Search for the cell housing the specified text and yield its (x, y) center coordinate. 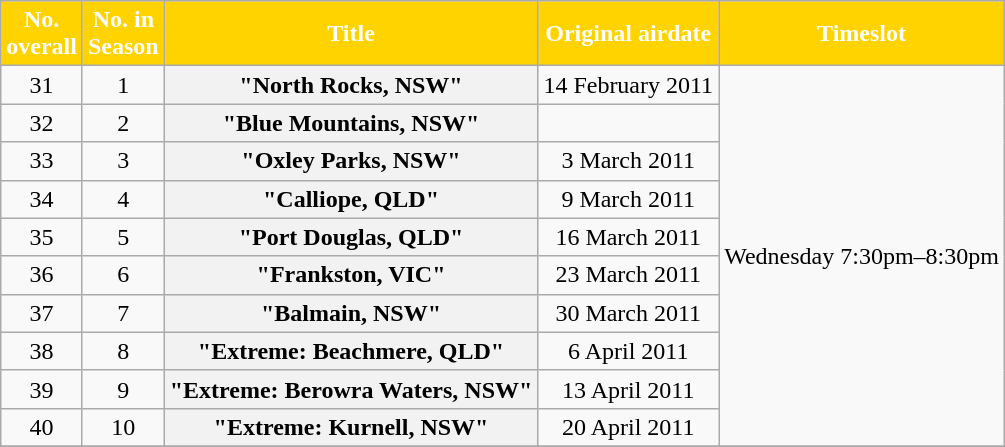
"Extreme: Berowra Waters, NSW" (351, 389)
Wednesday 7:30pm–8:30pm (862, 256)
8 (123, 351)
"Calliope, QLD" (351, 199)
"North Rocks, NSW" (351, 85)
16 March 2011 (628, 237)
9 March 2011 (628, 199)
Title (351, 34)
1 (123, 85)
No. in Season (123, 34)
30 March 2011 (628, 313)
6 (123, 275)
3 March 2011 (628, 161)
2 (123, 123)
9 (123, 389)
36 (42, 275)
34 (42, 199)
4 (123, 199)
37 (42, 313)
"Frankston, VIC" (351, 275)
31 (42, 85)
"Port Douglas, QLD" (351, 237)
3 (123, 161)
No. overall (42, 34)
"Blue Mountains, NSW" (351, 123)
Original airdate (628, 34)
5 (123, 237)
6 April 2011 (628, 351)
10 (123, 427)
14 February 2011 (628, 85)
"Extreme: Kurnell, NSW" (351, 427)
"Balmain, NSW" (351, 313)
7 (123, 313)
"Oxley Parks, NSW" (351, 161)
32 (42, 123)
20 April 2011 (628, 427)
35 (42, 237)
Timeslot (862, 34)
40 (42, 427)
13 April 2011 (628, 389)
"Extreme: Beachmere, QLD" (351, 351)
39 (42, 389)
33 (42, 161)
23 March 2011 (628, 275)
38 (42, 351)
